Return the [X, Y] coordinate for the center point of the cell that contains the specified text.  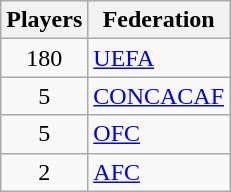
Players [44, 20]
Federation [159, 20]
2 [44, 172]
180 [44, 58]
AFC [159, 172]
OFC [159, 134]
CONCACAF [159, 96]
UEFA [159, 58]
